From the cell containing the given text, extract its center point as (x, y) coordinate. 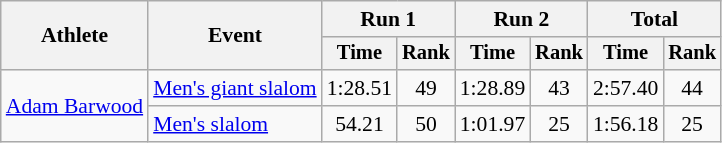
1:28.89 (492, 88)
Men's slalom (235, 124)
49 (426, 88)
44 (692, 88)
54.21 (360, 124)
Men's giant slalom (235, 88)
Run 2 (522, 19)
50 (426, 124)
1:28.51 (360, 88)
Run 1 (388, 19)
Adam Barwood (74, 106)
43 (559, 88)
2:57.40 (626, 88)
1:01.97 (492, 124)
Event (235, 36)
Total (654, 19)
Athlete (74, 36)
1:56.18 (626, 124)
